Return the (x, y) coordinate for the center point of the cell that contains the specified text.  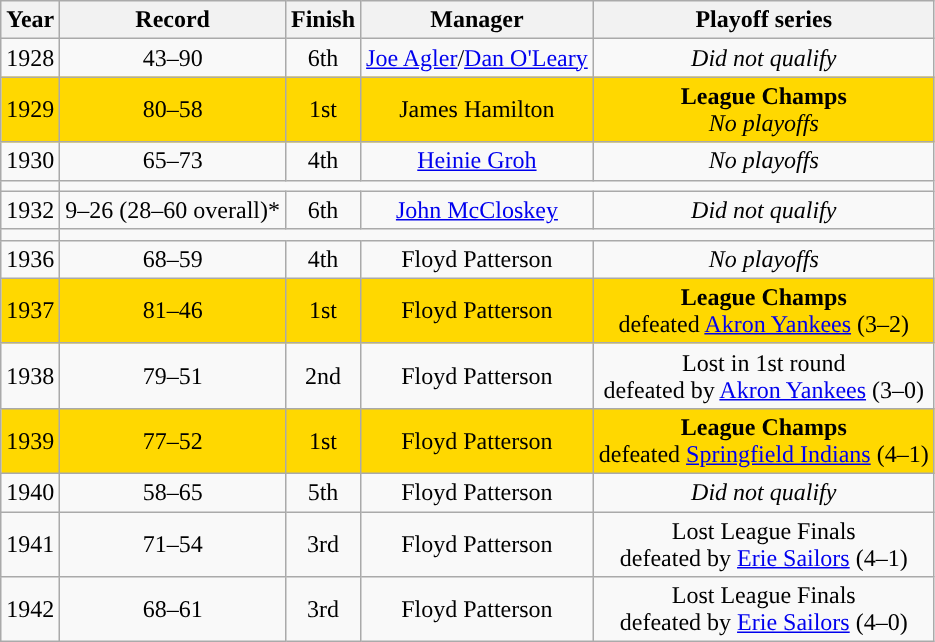
1932 (30, 210)
1937 (30, 310)
Lost League Finals defeated by Erie Sailors (4–0) (764, 610)
League Champs defeated Springfield Indians (4–1) (764, 440)
77–52 (173, 440)
Year (30, 20)
81–46 (173, 310)
League ChampsNo playoffs (764, 110)
65–73 (173, 161)
71–54 (173, 544)
1929 (30, 110)
43–90 (173, 58)
68–61 (173, 610)
League Champs defeated Akron Yankees (3–2) (764, 310)
1940 (30, 492)
Playoff series (764, 20)
2nd (322, 376)
Finish (322, 20)
1938 (30, 376)
58–65 (173, 492)
9–26 (28–60 overall)* (173, 210)
80–58 (173, 110)
John McCloskey (478, 210)
Lost in 1st round defeated by Akron Yankees (3–0) (764, 376)
1936 (30, 259)
1928 (30, 58)
5th (322, 492)
Lost League Finals defeated by Erie Sailors (4–1) (764, 544)
James Hamilton (478, 110)
1930 (30, 161)
Record (173, 20)
Manager (478, 20)
Heinie Groh (478, 161)
1942 (30, 610)
79–51 (173, 376)
Joe Agler/Dan O'Leary (478, 58)
1941 (30, 544)
68–59 (173, 259)
1939 (30, 440)
